From the cell containing the given text, extract its center point as (x, y) coordinate. 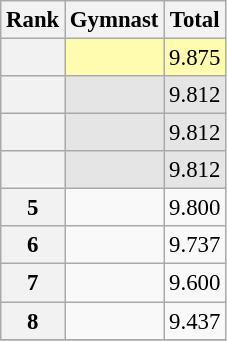
9.737 (195, 245)
9.600 (195, 283)
9.875 (195, 58)
9.437 (195, 321)
8 (33, 321)
Total (195, 20)
Gymnast (114, 20)
Rank (33, 20)
6 (33, 245)
7 (33, 283)
9.800 (195, 208)
5 (33, 208)
